Search for the cell housing the specified text and yield its [X, Y] center coordinate. 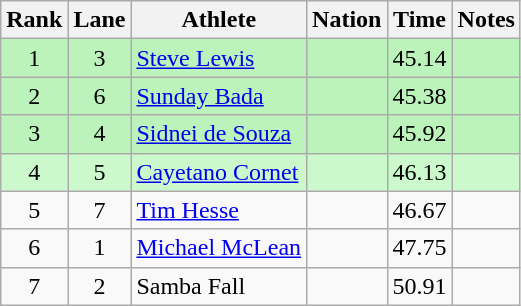
45.92 [420, 134]
46.67 [420, 210]
Cayetano Cornet [219, 172]
Athlete [219, 20]
Samba Fall [219, 286]
Sunday Bada [219, 96]
Rank [34, 20]
Lane [100, 20]
46.13 [420, 172]
45.38 [420, 96]
45.14 [420, 58]
Nation [347, 20]
Steve Lewis [219, 58]
Tim Hesse [219, 210]
Notes [486, 20]
50.91 [420, 286]
Sidnei de Souza [219, 134]
Michael McLean [219, 248]
Time [420, 20]
47.75 [420, 248]
